Locate the cell with the specified text and output its [x, y] center coordinate. 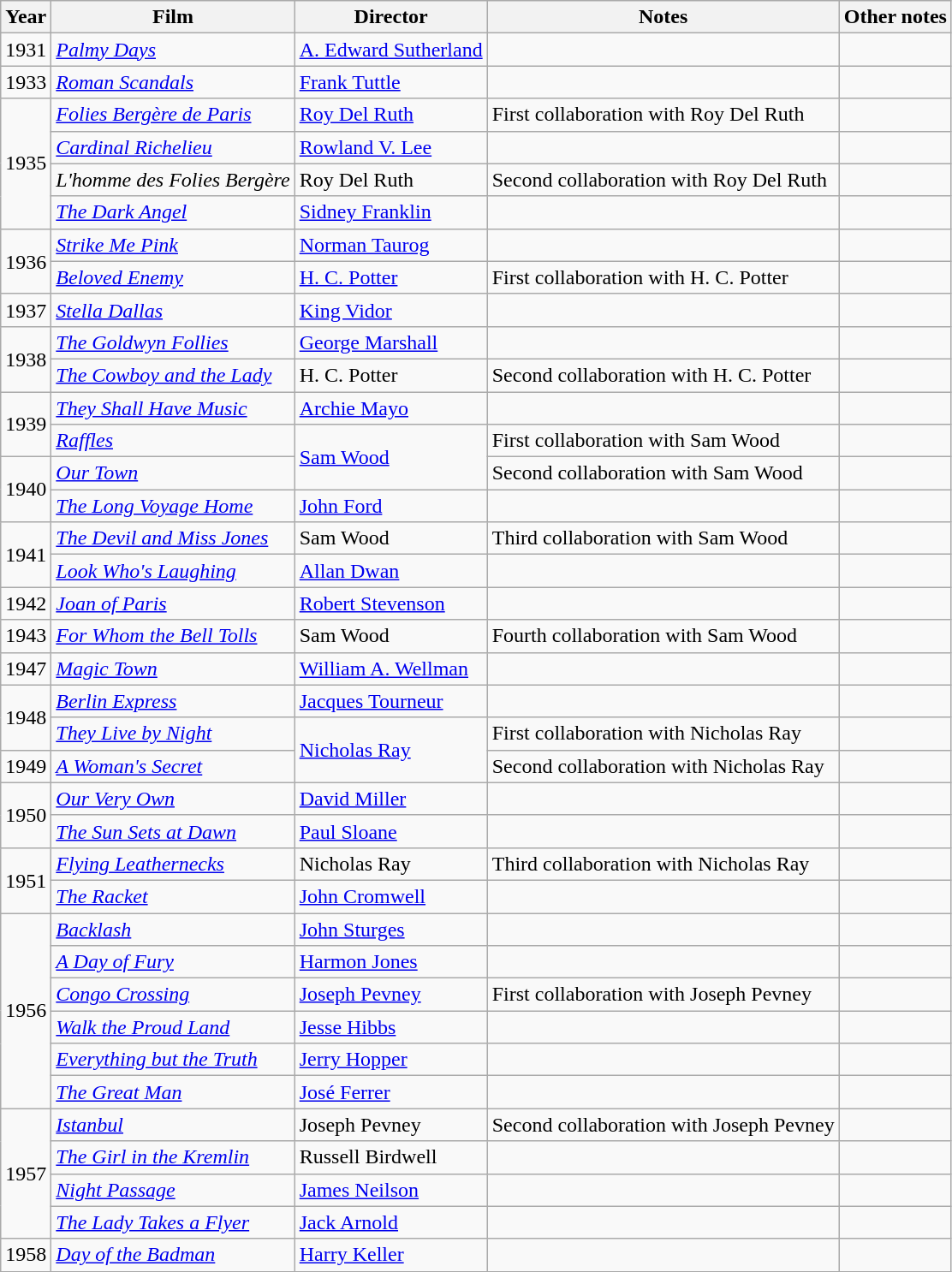
The Goldwyn Follies [173, 342]
Jacques Tourneur [390, 701]
Jesse Hibbs [390, 1027]
David Miller [390, 799]
The Cowboy and the Lady [173, 375]
They Live by Night [173, 734]
For Whom the Bell Tolls [173, 636]
The Long Voyage Home [173, 506]
Flying Leathernecks [173, 864]
1942 [26, 603]
First collaboration with Sam Wood [663, 441]
L'homme des Folies Bergère [173, 180]
Notes [663, 17]
Allan Dwan [390, 571]
1950 [26, 815]
1948 [26, 717]
Backlash [173, 929]
First collaboration with Roy Del Ruth [663, 115]
1949 [26, 766]
James Neilson [390, 1190]
1940 [26, 490]
First collaboration with Nicholas Ray [663, 734]
King Vidor [390, 310]
Other notes [895, 17]
A Day of Fury [173, 962]
Strike Me Pink [173, 245]
Sidney Franklin [390, 212]
Fourth collaboration with Sam Wood [663, 636]
Rowland V. Lee [390, 147]
A Woman's Secret [173, 766]
1937 [26, 310]
Roman Scandals [173, 82]
1951 [26, 880]
Paul Sloane [390, 831]
Congo Crossing [173, 995]
Second collaboration with Nicholas Ray [663, 766]
José Ferrer [390, 1092]
First collaboration with Joseph Pevney [663, 995]
Robert Stevenson [390, 603]
John Cromwell [390, 896]
The Lady Takes a Flyer [173, 1222]
George Marshall [390, 342]
1947 [26, 669]
1936 [26, 261]
Our Very Own [173, 799]
Archie Mayo [390, 408]
1943 [26, 636]
Norman Taurog [390, 245]
Berlin Express [173, 701]
The Sun Sets at Dawn [173, 831]
Look Who's Laughing [173, 571]
Raffles [173, 441]
Jerry Hopper [390, 1060]
Frank Tuttle [390, 82]
Second collaboration with Roy Del Ruth [663, 180]
Beloved Enemy [173, 277]
Stella Dallas [173, 310]
1933 [26, 82]
Cardinal Richelieu [173, 147]
William A. Wellman [390, 669]
John Ford [390, 506]
1938 [26, 359]
1957 [26, 1174]
Folies Bergère de Paris [173, 115]
Magic Town [173, 669]
Istanbul [173, 1125]
1956 [26, 1010]
John Sturges [390, 929]
The Racket [173, 896]
Second collaboration with Joseph Pevney [663, 1125]
1939 [26, 425]
The Dark Angel [173, 212]
Third collaboration with Nicholas Ray [663, 864]
1958 [26, 1255]
The Girl in the Kremlin [173, 1157]
1931 [26, 50]
The Great Man [173, 1092]
Our Town [173, 473]
Night Passage [173, 1190]
Film [173, 17]
Russell Birdwell [390, 1157]
1935 [26, 163]
Third collaboration with Sam Wood [663, 538]
A. Edward Sutherland [390, 50]
Jack Arnold [390, 1222]
Harmon Jones [390, 962]
First collaboration with H. C. Potter [663, 277]
Second collaboration with Sam Wood [663, 473]
They Shall Have Music [173, 408]
Walk the Proud Land [173, 1027]
Harry Keller [390, 1255]
The Devil and Miss Jones [173, 538]
Second collaboration with H. C. Potter [663, 375]
Director [390, 17]
Year [26, 17]
Palmy Days [173, 50]
Everything but the Truth [173, 1060]
Joan of Paris [173, 603]
Day of the Badman [173, 1255]
1941 [26, 555]
